Return [x, y] of the center of cell containing provided text 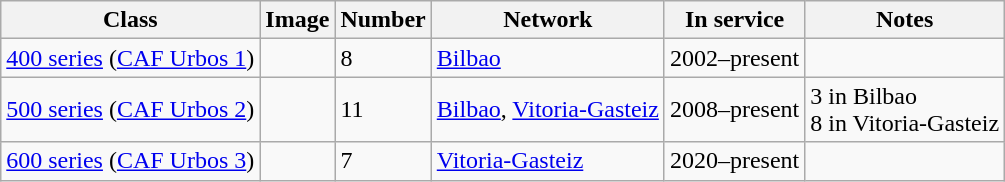
2002–present [734, 58]
Notes [905, 20]
Image [298, 20]
11 [383, 110]
Network [548, 20]
7 [383, 161]
Vitoria-Gasteiz [548, 161]
In service [734, 20]
2020–present [734, 161]
3 in Bilbao8 in Vitoria-Gasteiz [905, 110]
500 series (CAF Urbos 2) [130, 110]
600 series (CAF Urbos 3) [130, 161]
400 series (CAF Urbos 1) [130, 58]
Bilbao [548, 58]
Bilbao, Vitoria-Gasteiz [548, 110]
8 [383, 58]
Number [383, 20]
Class [130, 20]
2008–present [734, 110]
